Return (X, Y) of the center of cell containing provided text 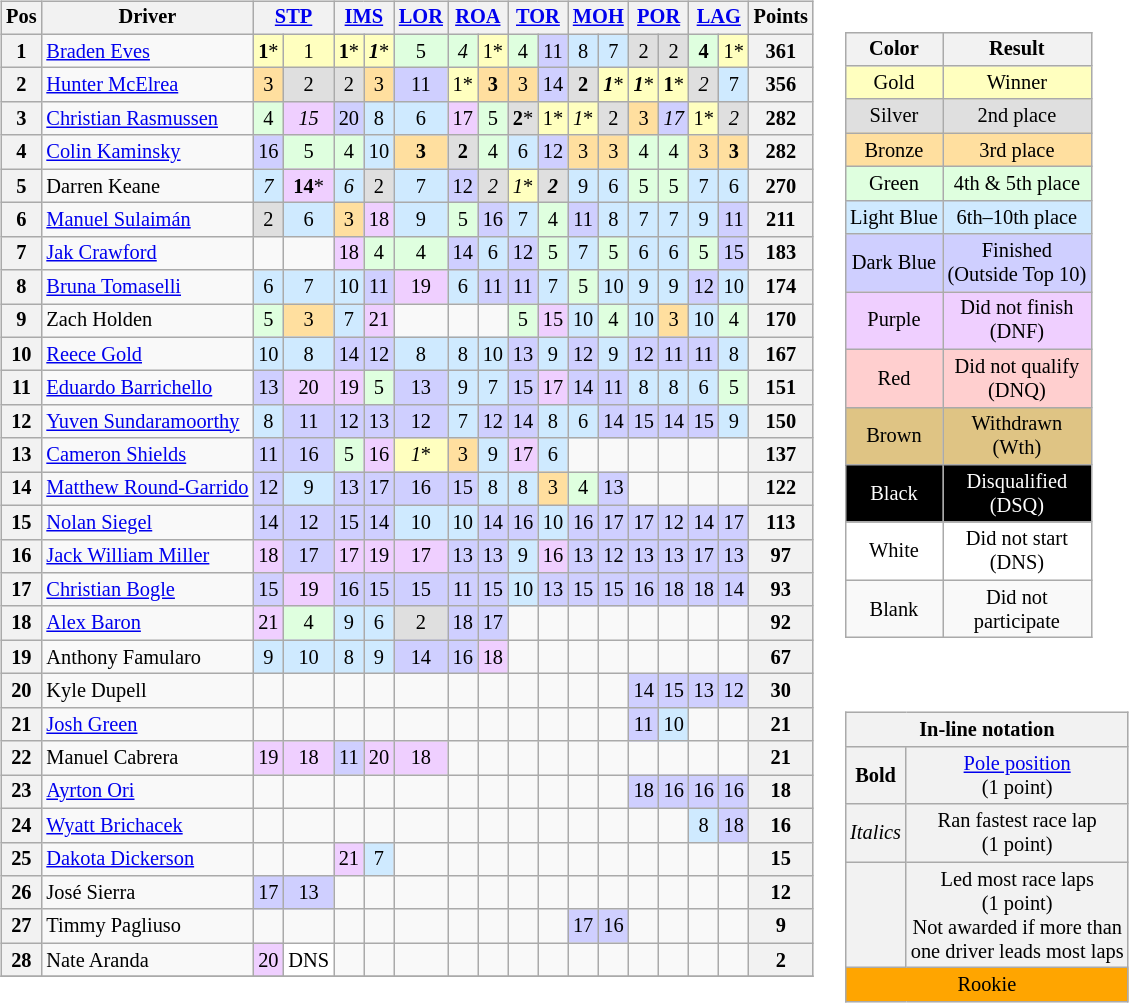
93 (781, 590)
ROA (478, 18)
Did not finish(DNF) (1017, 321)
Bold (876, 776)
Did not start(DNS) (1017, 551)
IMS (364, 18)
361 (781, 51)
67 (781, 657)
LAG (719, 18)
23 (21, 792)
Pole position(1 point) (1018, 776)
122 (781, 489)
Nate Aranda (147, 960)
Jak Crawford (147, 253)
167 (781, 354)
150 (781, 422)
Alex Baron (147, 623)
Withdrawn(Wth) (1017, 436)
Ran fastest race lap(1 point) (1018, 833)
Anthony Famularo (147, 657)
Reece Gold (147, 354)
Rookie (986, 985)
Did not qualify(DNQ) (1017, 378)
151 (781, 388)
Points (781, 18)
Timmy Pagliuso (147, 926)
6th–10th place (1017, 217)
Pos (21, 18)
3rd place (1017, 150)
TOR (538, 18)
174 (781, 287)
Colin Kaminsky (147, 152)
Jack William Miller (147, 556)
Black (894, 494)
Winner (1017, 83)
183 (781, 253)
Italics (876, 833)
26 (21, 893)
211 (781, 220)
Result (1017, 49)
Nolan Siegel (147, 522)
Light Blue (894, 217)
In-line notation (986, 730)
Josh Green (147, 724)
25 (21, 859)
Gold (894, 83)
STP (294, 18)
Finished(Outside Top 10) (1017, 263)
Manuel Cabrera (147, 758)
White (894, 551)
Christian Rasmussen (147, 119)
Matthew Round-Garrido (147, 489)
Bruna Tomaselli (147, 287)
Yuven Sundaramoorthy (147, 422)
Braden Eves (147, 51)
Disqualified(DSQ) (1017, 494)
92 (781, 623)
Eduardo Barrichello (147, 388)
2nd place (1017, 116)
Color (894, 49)
DNS (308, 960)
Manuel Sulaimán (147, 220)
113 (781, 522)
LOR (421, 18)
MOH (598, 18)
José Sierra (147, 893)
Wyatt Brichacek (147, 825)
Driver (147, 18)
4th & 5th place (1017, 184)
137 (781, 455)
356 (781, 85)
97 (781, 556)
Christian Bogle (147, 590)
Ayrton Ori (147, 792)
Did notparticipate (1017, 609)
Cameron Shields (147, 455)
Led most race laps(1 point)Not awarded if more thanone driver leads most laps (1018, 915)
Dark Blue (894, 263)
Zach Holden (147, 321)
270 (781, 186)
Silver (894, 116)
30 (781, 691)
24 (21, 825)
Dakota Dickerson (147, 859)
Blank (894, 609)
27 (21, 926)
Red (894, 378)
Kyle Dupell (147, 691)
Green (894, 184)
Hunter McElrea (147, 85)
Darren Keane (147, 186)
Purple (894, 321)
POR (659, 18)
22 (21, 758)
Bronze (894, 150)
28 (21, 960)
2* (523, 119)
14* (308, 186)
170 (781, 321)
Brown (894, 436)
